Return [x, y] of the center of cell containing provided text 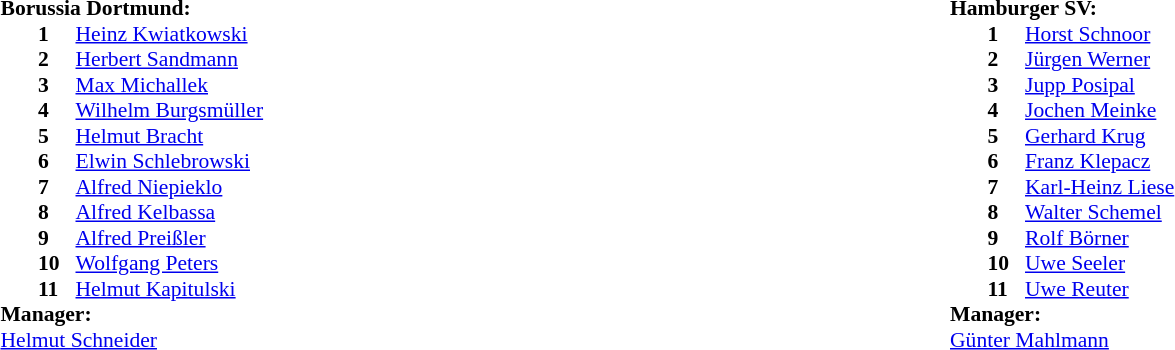
Walter Schemel [1100, 213]
Jupp Posipal [1100, 85]
Wolfgang Peters [170, 263]
Jochen Meinke [1100, 111]
Uwe Seeler [1100, 263]
Herbert Sandmann [170, 59]
Alfred Preißler [170, 238]
Max Michallek [170, 85]
Helmut Bracht [170, 136]
Wilhelm Burgsmüller [170, 111]
Karl-Heinz Liese [1100, 187]
Alfred Kelbassa [170, 213]
Jürgen Werner [1100, 59]
Gerhard Krug [1100, 136]
Alfred Niepieklo [170, 187]
Franz Klepacz [1100, 161]
Heinz Kwiatkowski [170, 34]
Helmut Kapitulski [170, 289]
Horst Schnoor [1100, 34]
Elwin Schlebrowski [170, 161]
Rolf Börner [1100, 238]
Uwe Reuter [1100, 289]
